Return the [x, y] coordinate for the center point of the cell that contains the specified text.  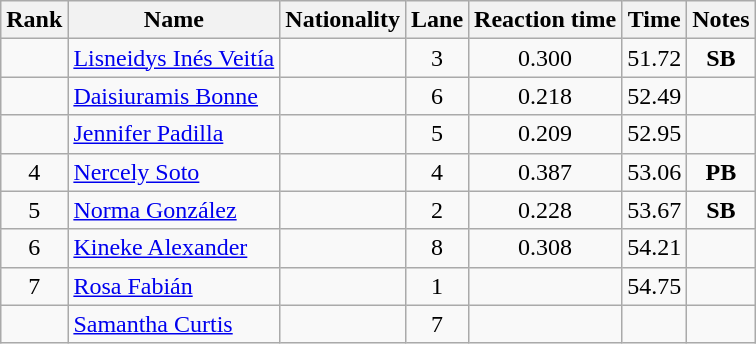
51.72 [654, 58]
Norma González [174, 210]
0.228 [546, 210]
Rosa Fabián [174, 286]
Rank [34, 20]
Lisneidys Inés Veitía [174, 58]
Jennifer Padilla [174, 134]
1 [438, 286]
0.308 [546, 248]
PB [721, 172]
Time [654, 20]
Nercely Soto [174, 172]
8 [438, 248]
Reaction time [546, 20]
0.209 [546, 134]
53.67 [654, 210]
52.95 [654, 134]
0.218 [546, 96]
Nationality [343, 20]
52.49 [654, 96]
2 [438, 210]
Notes [721, 20]
Name [174, 20]
54.75 [654, 286]
Daisiuramis Bonne [174, 96]
Samantha Curtis [174, 324]
Lane [438, 20]
Kineke Alexander [174, 248]
0.387 [546, 172]
0.300 [546, 58]
54.21 [654, 248]
3 [438, 58]
53.06 [654, 172]
